Pinpoint the cell where the given text exists, returning its (X, Y) midpoint coordinate. 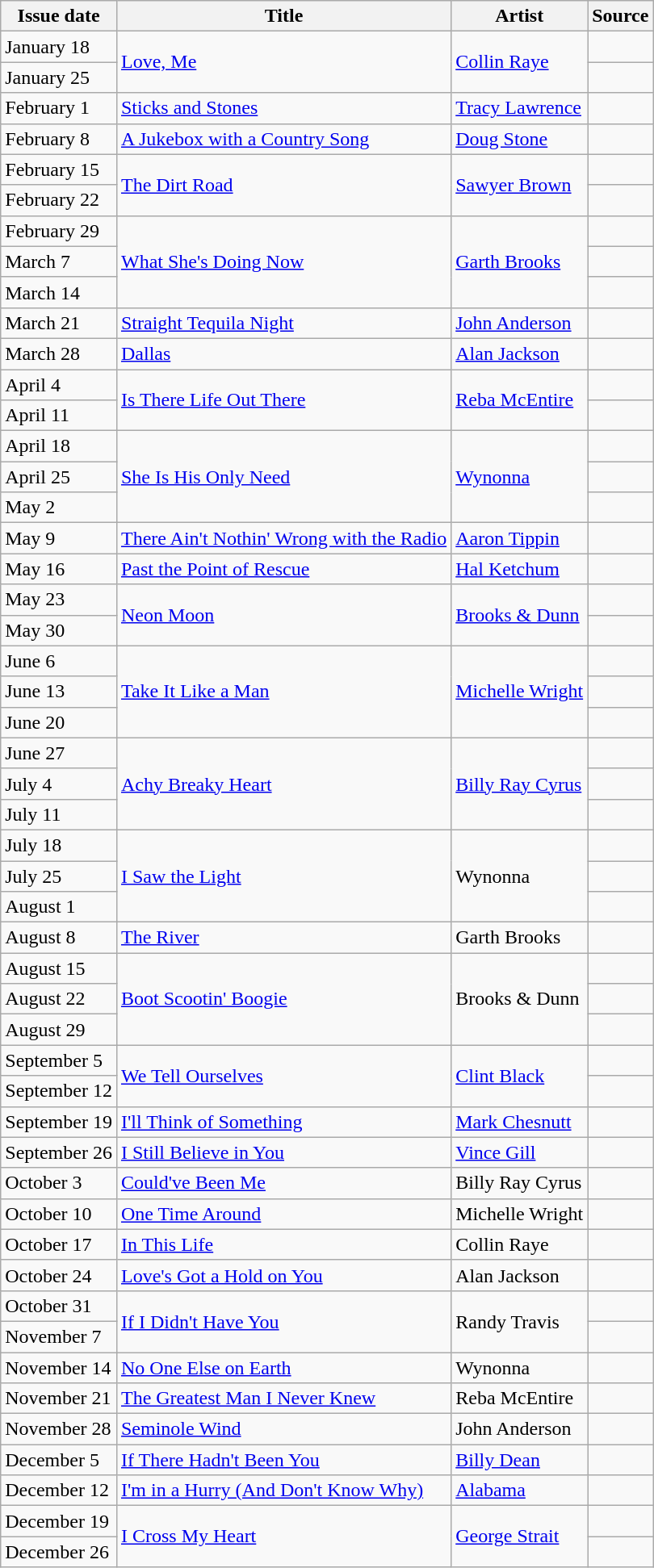
November 28 (59, 1429)
October 31 (59, 1306)
I Still Believe in You (283, 1152)
June 27 (59, 753)
If There Hadn't Been You (283, 1460)
September 12 (59, 1091)
If I Didn't Have You (283, 1321)
June 6 (59, 661)
November 14 (59, 1368)
August 1 (59, 907)
May 16 (59, 569)
October 3 (59, 1183)
Could've Been Me (283, 1183)
I'll Think of Something (283, 1122)
Neon Moon (283, 615)
May 9 (59, 538)
May 2 (59, 508)
Source (620, 16)
Achy Breaky Heart (283, 784)
May 30 (59, 630)
Sticks and Stones (283, 108)
The Greatest Man I Never Knew (283, 1399)
Sawyer Brown (520, 185)
Clint Black (520, 1076)
March 7 (59, 261)
Seminole Wind (283, 1429)
Tracy Lawrence (520, 108)
I Cross My Heart (283, 1537)
No One Else on Earth (283, 1368)
December 12 (59, 1491)
January 18 (59, 47)
Love's Got a Hold on You (283, 1275)
Is There Life Out There (283, 400)
August 29 (59, 1030)
July 25 (59, 876)
September 26 (59, 1152)
There Ain't Nothin' Wrong with the Radio (283, 538)
February 1 (59, 108)
April 11 (59, 416)
Artist (520, 16)
One Time Around (283, 1214)
A Jukebox with a Country Song (283, 139)
What She's Doing Now (283, 261)
December 5 (59, 1460)
December 26 (59, 1552)
I'm in a Hurry (And Don't Know Why) (283, 1491)
November 7 (59, 1336)
Love, Me (283, 62)
Past the Point of Rescue (283, 569)
Boot Scootin' Boogie (283, 999)
July 18 (59, 845)
August 8 (59, 938)
Vince Gill (520, 1152)
She Is His Only Need (283, 477)
February 29 (59, 231)
April 4 (59, 385)
September 19 (59, 1122)
June 13 (59, 692)
George Strait (520, 1537)
August 15 (59, 968)
Dallas (283, 353)
October 24 (59, 1275)
February 22 (59, 200)
February 15 (59, 169)
Straight Tequila Night (283, 323)
Issue date (59, 16)
We Tell Ourselves (283, 1076)
October 10 (59, 1214)
April 18 (59, 446)
September 5 (59, 1060)
May 23 (59, 600)
January 25 (59, 77)
I Saw the Light (283, 876)
Title (283, 16)
November 21 (59, 1399)
Alabama (520, 1491)
Hal Ketchum (520, 569)
Billy Dean (520, 1460)
August 22 (59, 999)
In This Life (283, 1244)
The River (283, 938)
July 11 (59, 814)
Take It Like a Man (283, 692)
Randy Travis (520, 1321)
Mark Chesnutt (520, 1122)
October 17 (59, 1244)
March 28 (59, 353)
Aaron Tippin (520, 538)
Doug Stone (520, 139)
The Dirt Road (283, 185)
March 14 (59, 292)
July 4 (59, 784)
December 19 (59, 1521)
February 8 (59, 139)
March 21 (59, 323)
June 20 (59, 722)
April 25 (59, 477)
